Pinpoint the cell where the given text exists, returning its [x, y] midpoint coordinate. 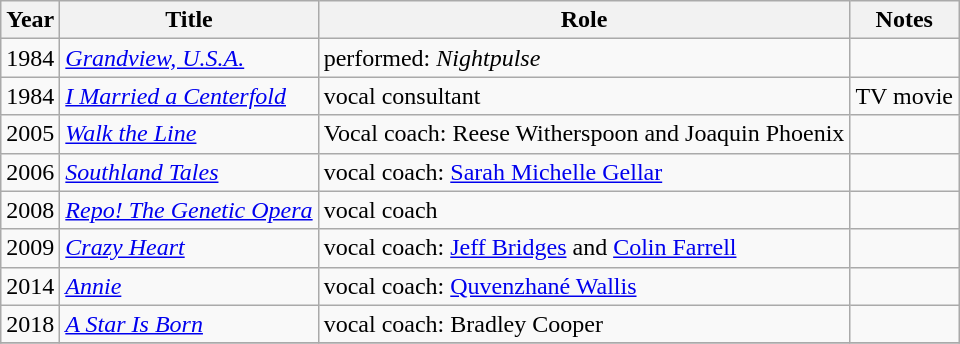
2018 [30, 324]
Title [189, 20]
Notes [904, 20]
vocal coach: Quvenzhané Wallis [584, 286]
Vocal coach: Reese Witherspoon and Joaquin Phoenix [584, 134]
2008 [30, 210]
2009 [30, 248]
TV movie [904, 96]
vocal coach: Bradley Cooper [584, 324]
2006 [30, 172]
vocal consultant [584, 96]
performed: Nightpulse [584, 58]
I Married a Centerfold [189, 96]
Year [30, 20]
Annie [189, 286]
Repo! The Genetic Opera [189, 210]
2014 [30, 286]
Southland Tales [189, 172]
Grandview, U.S.A. [189, 58]
Crazy Heart [189, 248]
vocal coach: Sarah Michelle Gellar [584, 172]
vocal coach [584, 210]
vocal coach: Jeff Bridges and Colin Farrell [584, 248]
2005 [30, 134]
Role [584, 20]
A Star Is Born [189, 324]
Walk the Line [189, 134]
